Scan for the cell matching the given text and deliver its (X, Y) coordinate at center. 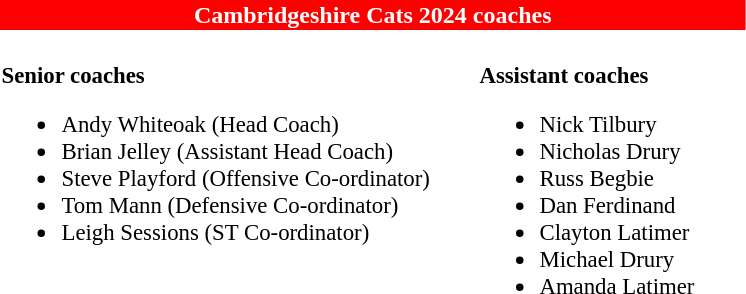
Cambridgeshire Cats 2024 coaches (372, 15)
